Scan for the cell matching the given text and deliver its [X, Y] coordinate at center. 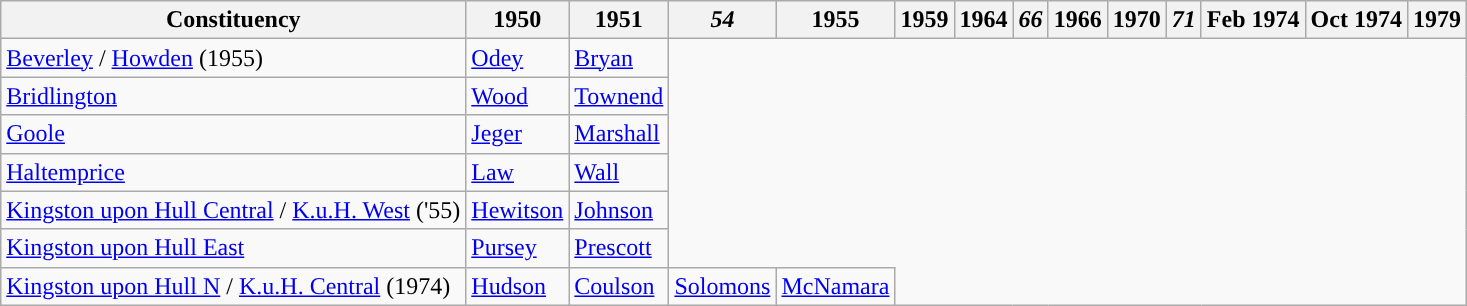
Prescott [619, 248]
Marshall [619, 134]
1966 [1078, 20]
Pursey [518, 248]
1964 [984, 20]
Coulson [619, 286]
Constituency [234, 20]
Bridlington [234, 96]
Law [518, 172]
Townend [619, 96]
66 [1030, 20]
1951 [619, 20]
Odey [518, 58]
71 [1184, 20]
1970 [1136, 20]
1950 [518, 20]
Oct 1974 [1356, 20]
Kingston upon Hull Central / K.u.H. West ('55) [234, 210]
1979 [1436, 20]
1955 [836, 20]
Jeger [518, 134]
Wood [518, 96]
Hewitson [518, 210]
Kingston upon Hull East [234, 248]
Beverley / Howden (1955) [234, 58]
Haltemprice [234, 172]
Bryan [619, 58]
1959 [924, 20]
Hudson [518, 286]
Kingston upon Hull N / K.u.H. Central (1974) [234, 286]
Johnson [619, 210]
Wall [619, 172]
Feb 1974 [1253, 20]
Goole [234, 134]
54 [722, 20]
McNamara [836, 286]
Solomons [722, 286]
